Return the [X, Y] coordinate for the center point of the cell that contains the specified text.  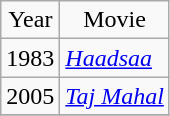
Haadsaa [115, 58]
1983 [30, 58]
Taj Mahal [115, 96]
Year [30, 20]
Movie [115, 20]
2005 [30, 96]
